Pinpoint the cell where the given text exists, returning its [x, y] midpoint coordinate. 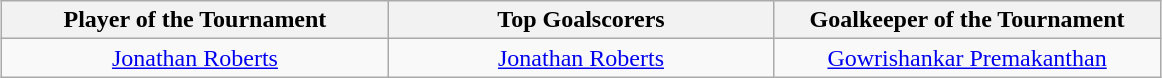
Player of the Tournament [195, 20]
Gowrishankar Premakanthan [967, 58]
Goalkeeper of the Tournament [967, 20]
Top Goalscorers [581, 20]
